Scan for the cell matching the given text and deliver its (X, Y) coordinate at center. 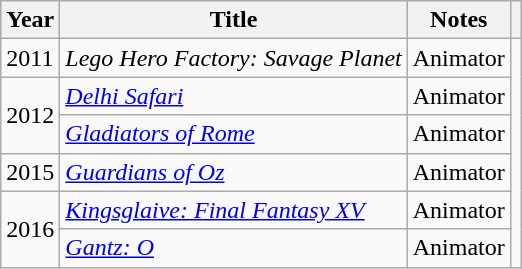
Title (234, 20)
Delhi Safari (234, 96)
Gantz: O (234, 248)
2011 (30, 58)
Kingsglaive: Final Fantasy XV (234, 210)
Lego Hero Factory: Savage Planet (234, 58)
2012 (30, 115)
Year (30, 20)
2016 (30, 229)
Guardians of Oz (234, 172)
2015 (30, 172)
Gladiators of Rome (234, 134)
Notes (458, 20)
